Scan for the cell matching the given text and deliver its (X, Y) coordinate at center. 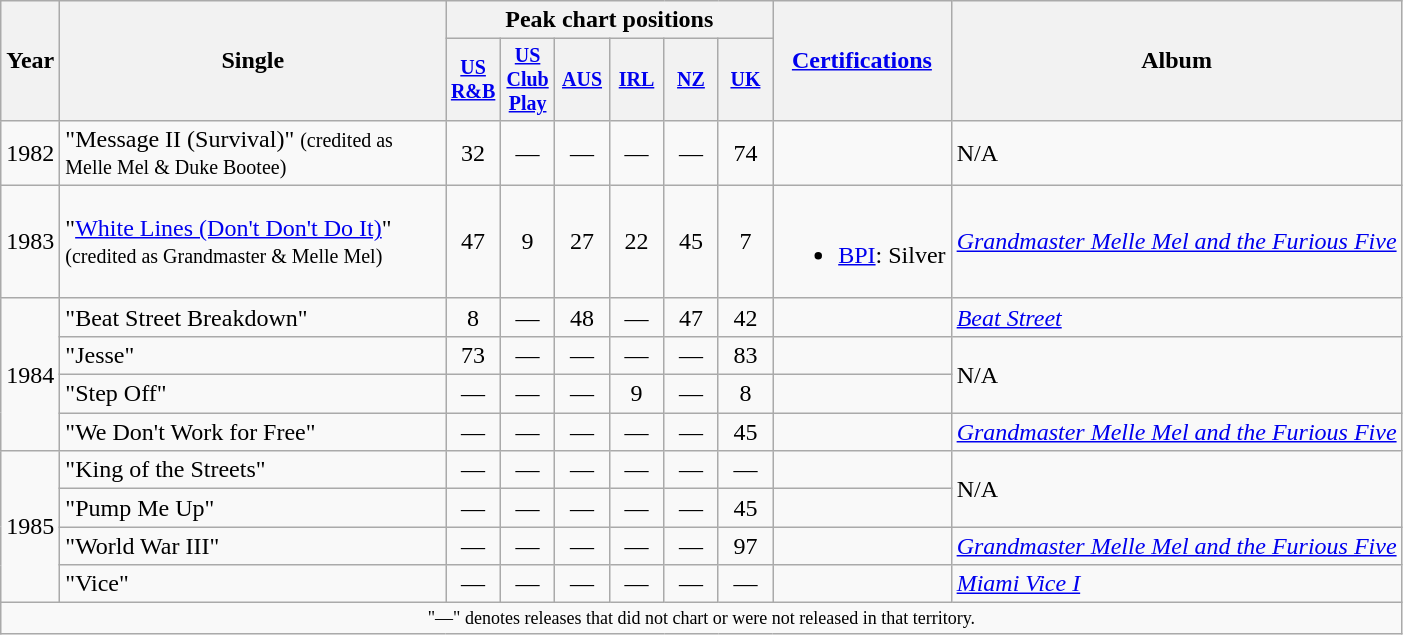
"King of the Streets" (253, 470)
32 (473, 152)
"—" denotes releases that did not chart or were not released in that territory. (702, 618)
97 (745, 546)
1984 (30, 374)
73 (473, 355)
"Pump Me Up" (253, 508)
US R&B (473, 80)
83 (745, 355)
Year (30, 61)
22 (636, 242)
Peak chart positions (610, 20)
"Message II (Survival)" (credited as Melle Mel & Duke Bootee) (253, 152)
"Beat Street Breakdown" (253, 317)
74 (745, 152)
1983 (30, 242)
IRL (636, 80)
"We Don't Work for Free" (253, 432)
Beat Street (1176, 317)
42 (745, 317)
Miami Vice I (1176, 584)
AUS (582, 80)
Album (1176, 61)
NZ (691, 80)
27 (582, 242)
"Vice" (253, 584)
UK (745, 80)
"World War III" (253, 546)
1982 (30, 152)
BPI: Silver (862, 242)
48 (582, 317)
Certifications (862, 61)
"Step Off" (253, 394)
US Club Play (527, 80)
"Jesse" (253, 355)
7 (745, 242)
Single (253, 61)
1985 (30, 527)
"White Lines (Don't Don't Do It)" (credited as Grandmaster & Melle Mel) (253, 242)
